Return the [x, y] coordinate for the center point of the cell that contains the specified text.  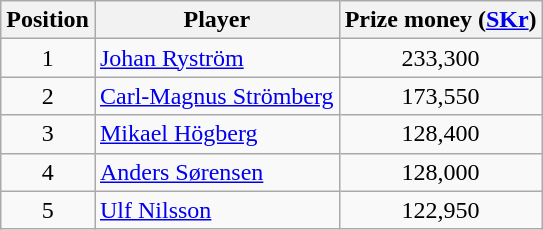
Carl-Magnus Strömberg [216, 96]
Prize money (SKr) [440, 20]
4 [48, 172]
173,550 [440, 96]
Anders Sørensen [216, 172]
233,300 [440, 58]
128,000 [440, 172]
3 [48, 134]
Position [48, 20]
2 [48, 96]
Mikael Högberg [216, 134]
122,950 [440, 210]
1 [48, 58]
Player [216, 20]
5 [48, 210]
Ulf Nilsson [216, 210]
Johan Ryström [216, 58]
128,400 [440, 134]
